Capture the cell that displays the provided text and extract its [X, Y] central coordinate. 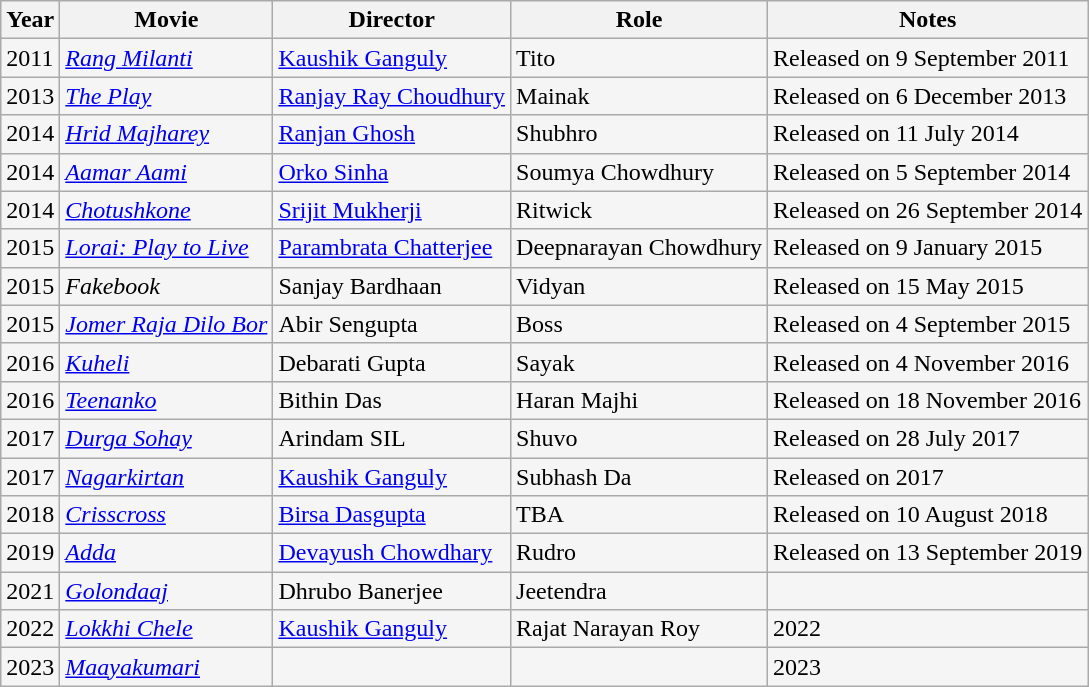
Rang Milanti [166, 58]
Aamar Aami [166, 172]
Year [30, 20]
Parambrata Chatterjee [392, 248]
Released on 2017 [928, 477]
Birsa Dasgupta [392, 515]
Sayak [640, 362]
Abir Sengupta [392, 324]
Dhrubo Banerjee [392, 591]
Mainak [640, 96]
Jeetendra [640, 591]
Released on 5 September 2014 [928, 172]
Role [640, 20]
Lorai: Play to Live [166, 248]
Released on 18 November 2016 [928, 400]
TBA [640, 515]
Deepnarayan Chowdhury [640, 248]
Bithin Das [392, 400]
Golondaaj [166, 591]
Arindam SIL [392, 438]
Released on 4 November 2016 [928, 362]
Released on 11 July 2014 [928, 134]
Released on 9 January 2015 [928, 248]
Shubhro [640, 134]
Soumya Chowdhury [640, 172]
Sanjay Bardhaan [392, 286]
Released on 26 September 2014 [928, 210]
Nagarkirtan [166, 477]
The Play [166, 96]
Srijit Mukherji [392, 210]
2013 [30, 96]
Kuheli [166, 362]
2018 [30, 515]
Subhash Da [640, 477]
Debarati Gupta [392, 362]
Released on 6 December 2013 [928, 96]
2019 [30, 553]
Released on 13 September 2019 [928, 553]
Hrid Majharey [166, 134]
Chotushkone [166, 210]
Released on 15 May 2015 [928, 286]
Adda [166, 553]
Movie [166, 20]
Ranjan Ghosh [392, 134]
Shuvo [640, 438]
Released on 4 September 2015 [928, 324]
Devayush Chowdhary [392, 553]
Jomer Raja Dilo Bor [166, 324]
Ritwick [640, 210]
Released on 10 August 2018 [928, 515]
2011 [30, 58]
Rudro [640, 553]
Ranjay Ray Choudhury [392, 96]
Fakebook [166, 286]
Released on 28 July 2017 [928, 438]
Boss [640, 324]
Director [392, 20]
Maayakumari [166, 667]
Notes [928, 20]
Crisscross [166, 515]
Rajat Narayan Roy [640, 629]
Durga Sohay [166, 438]
Teenanko [166, 400]
Orko Sinha [392, 172]
Vidyan [640, 286]
Lokkhi Chele [166, 629]
Released on 9 September 2011 [928, 58]
2021 [30, 591]
Haran Majhi [640, 400]
Tito [640, 58]
